Return the (x, y) coordinate for the center point of the cell that contains the specified text.  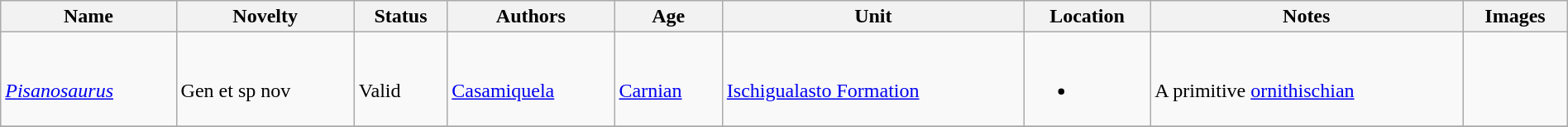
A primitive ornithischian (1307, 80)
Ischigualasto Formation (873, 80)
Casamiquela (531, 80)
Novelty (265, 17)
Status (400, 17)
Carnian (668, 80)
Location (1087, 17)
Authors (531, 17)
Valid (400, 80)
Unit (873, 17)
Age (668, 17)
Name (88, 17)
Pisanosaurus (88, 80)
Images (1515, 17)
Gen et sp nov (265, 80)
Notes (1307, 17)
